Search for the cell housing the specified text and yield its [x, y] center coordinate. 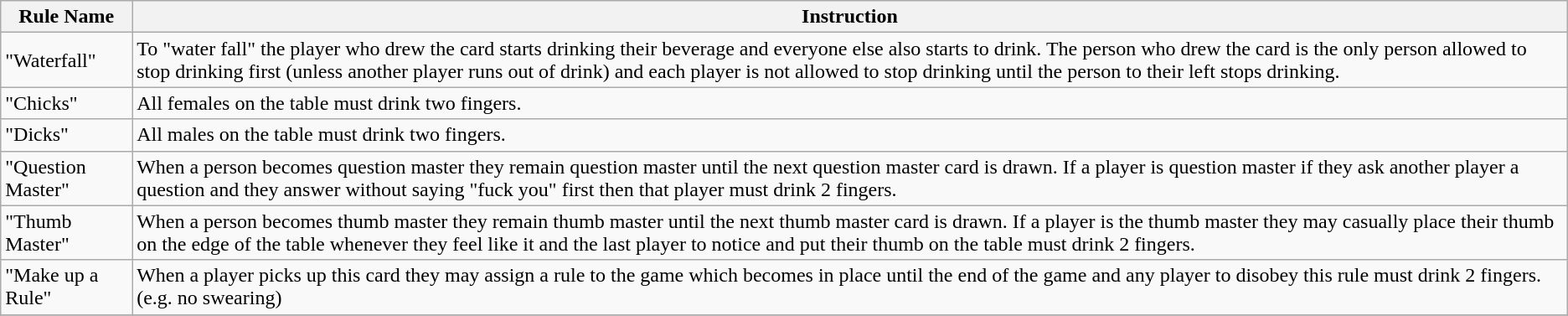
"Thumb Master" [67, 233]
"Dicks" [67, 135]
Rule Name [67, 17]
"Question Master" [67, 178]
"Waterfall" [67, 60]
"Make up a Rule" [67, 287]
All females on the table must drink two fingers. [850, 103]
All males on the table must drink two fingers. [850, 135]
Instruction [850, 17]
"Chicks" [67, 103]
